Scan for the cell matching the given text and deliver its (x, y) coordinate at center. 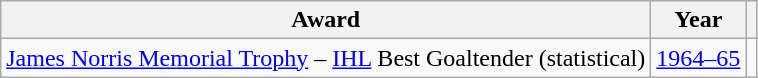
Award (326, 20)
Year (698, 20)
1964–65 (698, 58)
James Norris Memorial Trophy – IHL Best Goaltender (statistical) (326, 58)
